Provide the (x, y) coordinate of the cell's center where the given text is located.  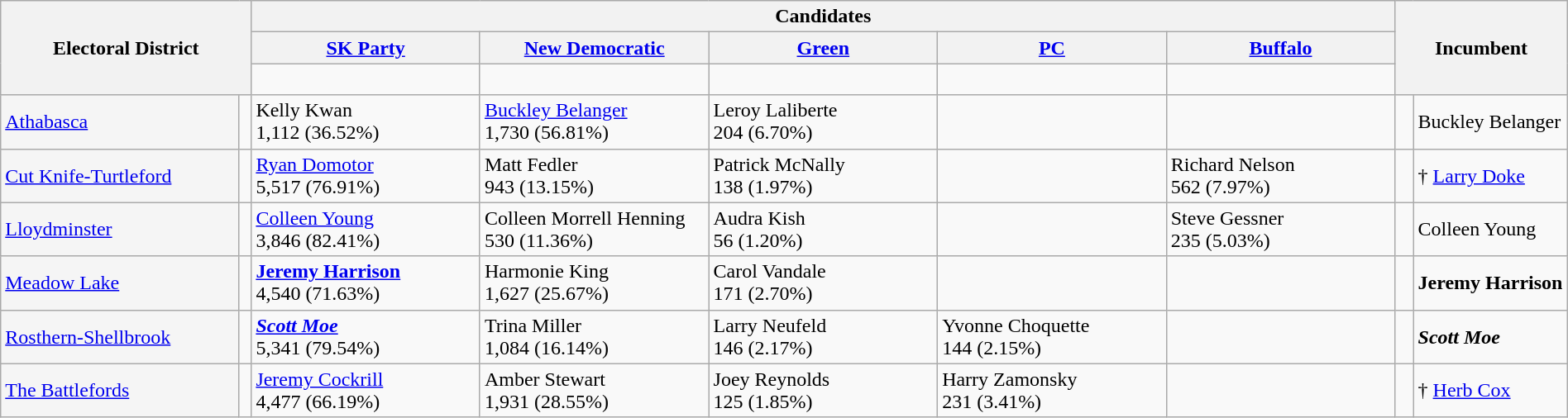
Buckley Belanger (1490, 122)
Ryan Domotor 5,517 (76.91%) (366, 175)
Kelly Kwan 1,112 (36.52%) (366, 122)
Scott Moe (1490, 337)
Jeremy Harrison 4,540 (71.63%) (366, 283)
Candidates (824, 17)
The Battlefords (120, 390)
Athabasca (120, 122)
Green (824, 48)
Larry Neufeld 146 (2.17%) (824, 337)
Lloydminster (120, 230)
Incumbent (1481, 48)
Richard Nelson 562 (7.97%) (1280, 175)
Jeremy Cockrill 4,477 (66.19%) (366, 390)
Steve Gessner 235 (5.03%) (1280, 230)
Scott Moe 5,341 (79.54%) (366, 337)
Trina Miller 1,084 (16.14%) (594, 337)
Cut Knife-Turtleford (120, 175)
† Larry Doke (1490, 175)
Audra Kish 56 (1.20%) (824, 230)
Patrick McNally 138 (1.97%) (824, 175)
Colleen Young 3,846 (82.41%) (366, 230)
Matt Fedler 943 (13.15%) (594, 175)
Carol Vandale 171 (2.70%) (824, 283)
Yvonne Choquette 144 (2.15%) (1052, 337)
Leroy Laliberte 204 (6.70%) (824, 122)
PC (1052, 48)
Buffalo (1280, 48)
New Democratic (594, 48)
Harmonie King 1,627 (25.67%) (594, 283)
† Herb Cox (1490, 390)
Colleen Young (1490, 230)
Colleen Morrell Henning 530 (11.36%) (594, 230)
SK Party (366, 48)
Electoral District (126, 48)
Harry Zamonsky 231 (3.41%) (1052, 390)
Rosthern-Shellbrook (120, 337)
Jeremy Harrison (1490, 283)
Meadow Lake (120, 283)
Amber Stewart 1,931 (28.55%) (594, 390)
Buckley Belanger 1,730 (56.81%) (594, 122)
Joey Reynolds 125 (1.85%) (824, 390)
